Extract the [x, y] coordinate from the center of the cell holding the provided text.  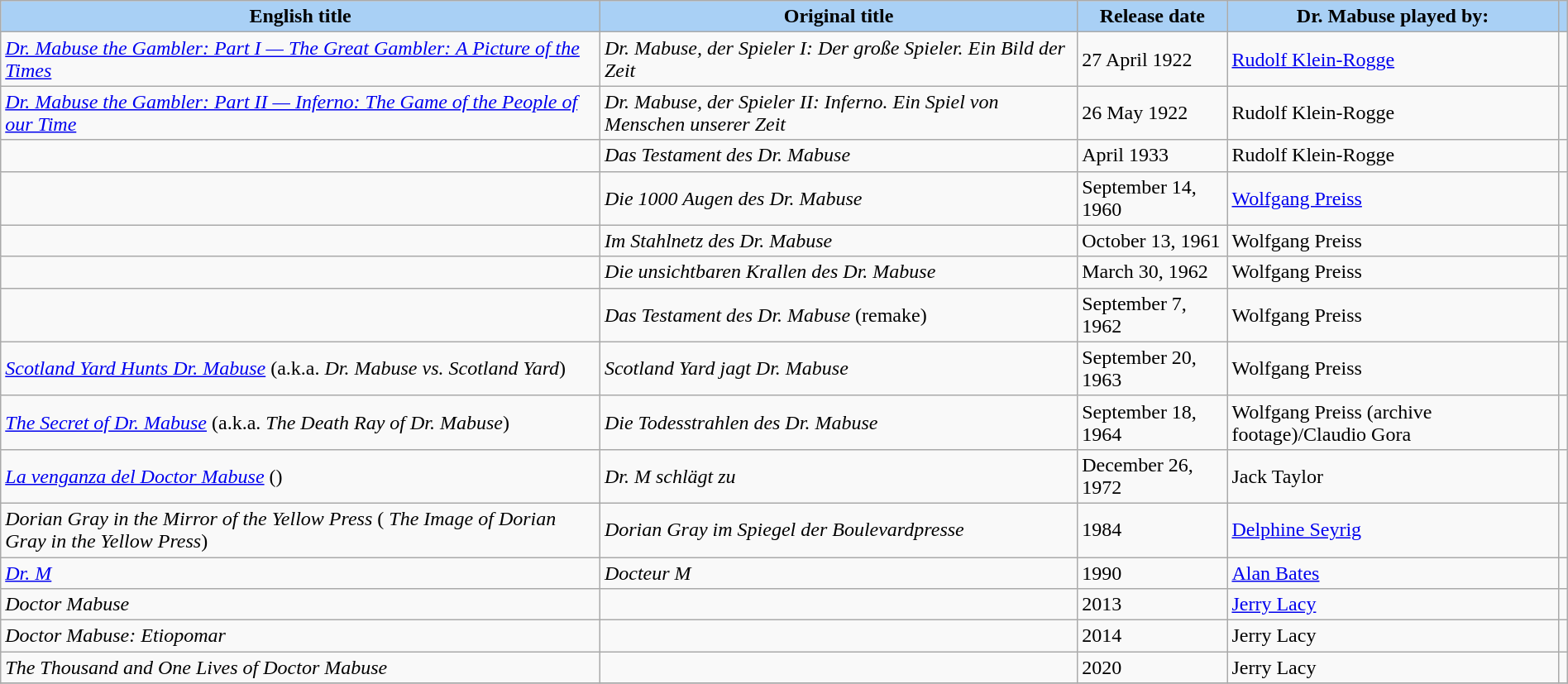
Dr. Mabuse played by: [1393, 17]
Dr. Mabuse, der Spieler I: Der große Spieler. Ein Bild der Zeit [839, 60]
Dr. Mabuse the Gambler: Part II — Inferno: The Game of the People of our Time [301, 112]
April 1933 [1153, 155]
26 May 1922 [1153, 112]
Dr. M [301, 573]
September 20, 1963 [1153, 369]
Dorian Gray im Spiegel der Boulevardpresse [839, 529]
Original title [839, 17]
2014 [1153, 636]
Dr. Mabuse the Gambler: Part I — The Great Gambler: A Picture of the Times [301, 60]
Dr. Mabuse, der Spieler II: Inferno. Ein Spiel von Menschen unserer Zeit [839, 112]
Die unsichtbaren Krallen des Dr. Mabuse [839, 272]
December 26, 1972 [1153, 476]
1984 [1153, 529]
Wolfgang Preiss (archive footage)/Claudio Gora [1393, 422]
Scotland Yard jagt Dr. Mabuse [839, 369]
Im Stahlnetz des Dr. Mabuse [839, 241]
English title [301, 17]
September 18, 1964 [1153, 422]
The Secret of Dr. Mabuse (a.k.a. The Death Ray of Dr. Mabuse) [301, 422]
Docteur M [839, 573]
La venganza del Doctor Mabuse () [301, 476]
2013 [1153, 605]
September 14, 1960 [1153, 199]
Delphine Seyrig [1393, 529]
Die 1000 Augen des Dr. Mabuse [839, 199]
March 30, 1962 [1153, 272]
27 April 1922 [1153, 60]
Dorian Gray in the Mirror of the Yellow Press ( The Image of Dorian Gray in the Yellow Press) [301, 529]
Das Testament des Dr. Mabuse (remake) [839, 314]
2020 [1153, 667]
Doctor Mabuse [301, 605]
Das Testament des Dr. Mabuse [839, 155]
Dr. M schlägt zu [839, 476]
October 13, 1961 [1153, 241]
Jack Taylor [1393, 476]
Alan Bates [1393, 573]
Die Todesstrahlen des Dr. Mabuse [839, 422]
Scotland Yard Hunts Dr. Mabuse (a.k.a. Dr. Mabuse vs. Scotland Yard) [301, 369]
1990 [1153, 573]
Doctor Mabuse: Etiopomar [301, 636]
September 7, 1962 [1153, 314]
Release date [1153, 17]
The Thousand and One Lives of Doctor Mabuse [301, 667]
